Pinpoint the cell where the given text exists, returning its (X, Y) midpoint coordinate. 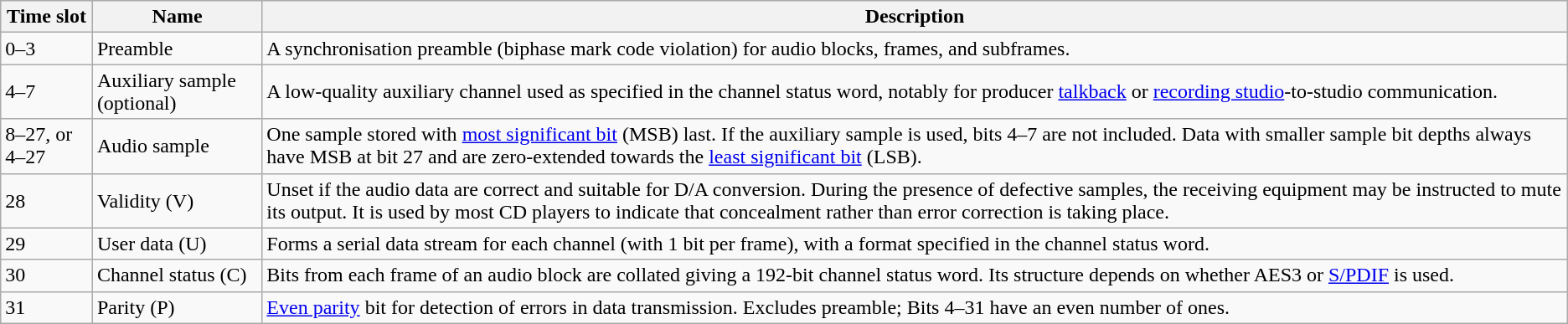
31 (47, 307)
Even parity bit for detection of errors in data transmission. Excludes preamble; Bits 4–31 have an even number of ones. (915, 307)
30 (47, 275)
Parity (P) (177, 307)
8–27, or 4–27 (47, 146)
28 (47, 201)
Validity (V) (177, 201)
Time slot (47, 17)
Preamble (177, 49)
Forms a serial data stream for each channel (with 1 bit per frame), with a format specified in the channel status word. (915, 244)
Channel status (C) (177, 275)
User data (U) (177, 244)
Auxiliary sample (optional) (177, 92)
0–3 (47, 49)
Name (177, 17)
Audio sample (177, 146)
Description (915, 17)
A synchronisation preamble (biphase mark code violation) for audio blocks, frames, and subframes. (915, 49)
29 (47, 244)
4–7 (47, 92)
Bits from each frame of an audio block are collated giving a 192-bit channel status word. Its structure depends on whether AES3 or S/PDIF is used. (915, 275)
